Search for the cell housing the specified text and yield its [X, Y] center coordinate. 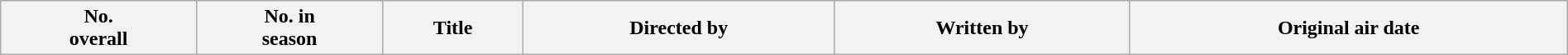
Original air date [1348, 28]
No.overall [99, 28]
No. inseason [289, 28]
Written by [982, 28]
Title [453, 28]
Directed by [678, 28]
